Pinpoint the cell where the given text exists, returning its [x, y] midpoint coordinate. 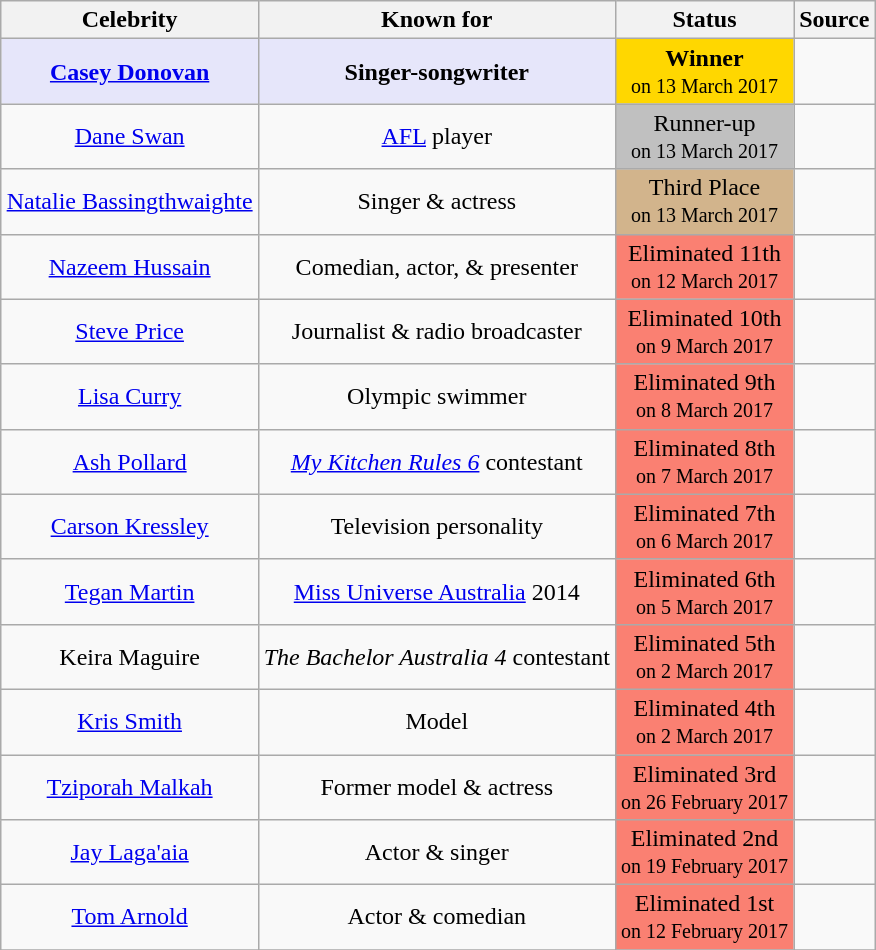
Miss Universe Australia 2014 [436, 592]
Natalie Bassingthwaighte [130, 202]
Third Placeon 13 March 2017 [704, 202]
Eliminated 1ston 12 February 2017 [704, 918]
Olympic swimmer [436, 396]
Steve Price [130, 332]
Eliminated 10thon 9 March 2017 [704, 332]
Runner-upon 13 March 2017 [704, 136]
Ash Pollard [130, 462]
Former model & actress [436, 786]
Tom Arnold [130, 918]
Actor & singer [436, 852]
Model [436, 722]
My Kitchen Rules 6 contestant [436, 462]
Known for [436, 20]
Tegan Martin [130, 592]
Winneron 13 March 2017 [704, 72]
The Bachelor Australia 4 contestant [436, 656]
Eliminated 6thon 5 March 2017 [704, 592]
Eliminated 4thon 2 March 2017 [704, 722]
Eliminated 7thon 6 March 2017 [704, 526]
Actor & comedian [436, 918]
Kris Smith [130, 722]
AFL player [436, 136]
Carson Kressley [130, 526]
Singer & actress [436, 202]
Comedian, actor, & presenter [436, 266]
Lisa Curry [130, 396]
Jay Laga'aia [130, 852]
Singer-songwriter [436, 72]
Nazeem Hussain [130, 266]
Status [704, 20]
Journalist & radio broadcaster [436, 332]
Eliminated 11thon 12 March 2017 [704, 266]
Celebrity [130, 20]
Eliminated 8thon 7 March 2017 [704, 462]
Eliminated 3rdon 26 February 2017 [704, 786]
Eliminated 2ndon 19 February 2017 [704, 852]
Eliminated 9thon 8 March 2017 [704, 396]
Dane Swan [130, 136]
Television personality [436, 526]
Tziporah Malkah [130, 786]
Eliminated 5thon 2 March 2017 [704, 656]
Keira Maguire [130, 656]
Casey Donovan [130, 72]
Source [834, 20]
